Find where the given text appears and provide that cell's center as (X, Y) coordinate. 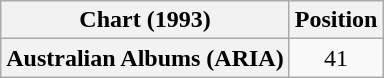
41 (336, 58)
Australian Albums (ARIA) (145, 58)
Position (336, 20)
Chart (1993) (145, 20)
